Return the [x, y] coordinate for the center point of the cell that contains the specified text.  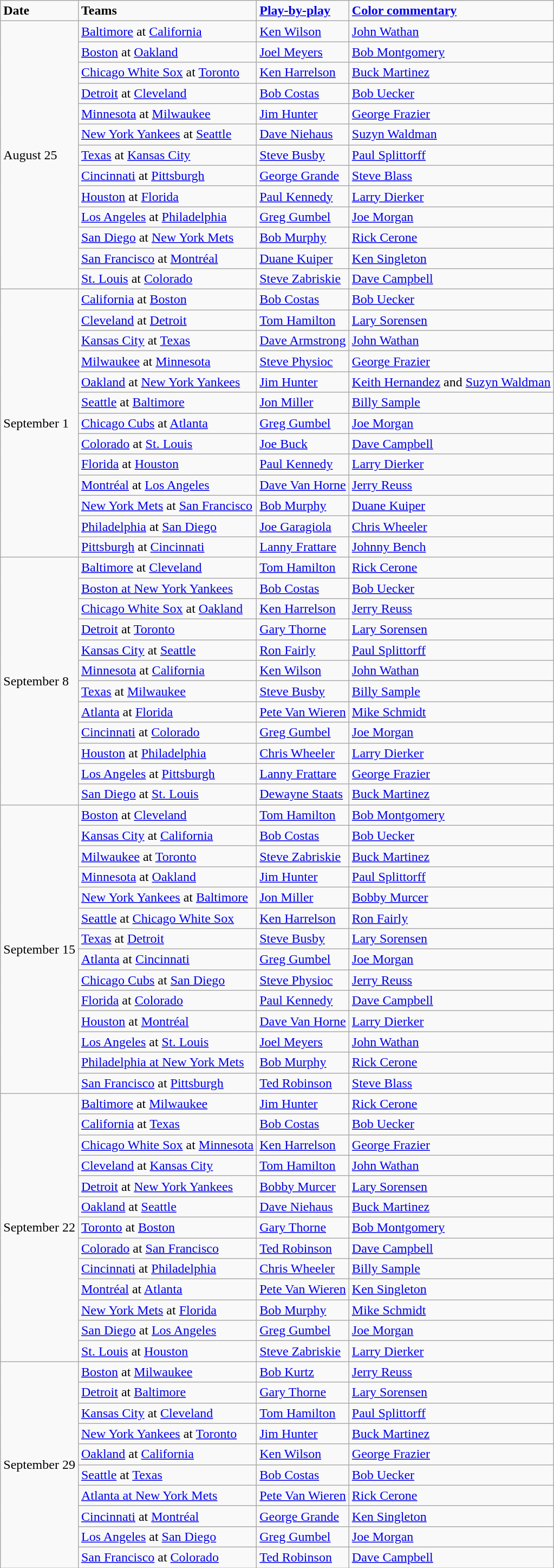
Colorado at San Francisco [167, 1248]
St. Louis at Houston [167, 1351]
California at Texas [167, 1124]
September 15 [40, 949]
Pittsburgh at Cincinnati [167, 547]
Chicago White Sox at Minnesota [167, 1145]
Cincinnati at Montréal [167, 1516]
Atlanta at Florida [167, 712]
Detroit at New York Yankees [167, 1186]
Los Angeles at St. Louis [167, 1042]
New York Yankees at Baltimore [167, 897]
Johnny Bench [451, 547]
Teams [167, 11]
September 8 [40, 681]
Seattle at Texas [167, 1475]
Oakland at New York Yankees [167, 382]
Philadelphia at San Diego [167, 526]
New York Mets at Florida [167, 1310]
Dave Armstrong [303, 341]
Cincinnati at Pittsburgh [167, 176]
Chicago White Sox at Oakland [167, 609]
New York Yankees at Seattle [167, 134]
Cleveland at Detroit [167, 320]
Play-by-play [303, 11]
Texas at Detroit [167, 939]
Seattle at Baltimore [167, 403]
Atlanta at Cincinnati [167, 960]
Florida at Houston [167, 464]
Minnesota at Milwaukee [167, 114]
Kansas City at Cleveland [167, 1413]
Houston at Philadelphia [167, 753]
Atlanta at New York Mets [167, 1495]
Chicago Cubs at San Diego [167, 980]
Color commentary [451, 11]
San Diego at St. Louis [167, 794]
Florida at Colorado [167, 1001]
Baltimore at Cleveland [167, 567]
Cincinnati at Colorado [167, 733]
Bob Kurtz [303, 1372]
September 29 [40, 1465]
Boston at Oakland [167, 52]
Los Angeles at Philadelphia [167, 217]
Kansas City at Seattle [167, 650]
Detroit at Cleveland [167, 93]
Chicago White Sox at Toronto [167, 73]
Oakland at California [167, 1454]
September 22 [40, 1228]
Detroit at Baltimore [167, 1392]
Joe Garagiola [303, 526]
Detroit at Toronto [167, 630]
Boston at Milwaukee [167, 1372]
California at Boston [167, 300]
Cleveland at Kansas City [167, 1165]
Texas at Kansas City [167, 155]
Los Angeles at San Diego [167, 1537]
Kansas City at Texas [167, 341]
Boston at Cleveland [167, 815]
Los Angeles at Pittsburgh [167, 774]
San Francisco at Pittsburgh [167, 1083]
Chicago Cubs at Atlanta [167, 423]
Minnesota at Oakland [167, 877]
New York Mets at San Francisco [167, 506]
Houston at Florida [167, 196]
Oakland at Seattle [167, 1207]
Date [40, 11]
Houston at Montréal [167, 1021]
Toronto at Boston [167, 1227]
September 1 [40, 424]
Milwaukee at Minnesota [167, 361]
Dewayne Staats [303, 794]
Colorado at St. Louis [167, 444]
Milwaukee at Toronto [167, 856]
Cincinnati at Philadelphia [167, 1269]
St. Louis at Colorado [167, 279]
August 25 [40, 155]
San Francisco at Colorado [167, 1557]
Baltimore at California [167, 31]
Baltimore at Milwaukee [167, 1104]
Philadelphia at New York Mets [167, 1062]
Montréal at Atlanta [167, 1290]
Suzyn Waldman [451, 134]
San Francisco at Montréal [167, 258]
Texas at Milwaukee [167, 691]
San Diego at Los Angeles [167, 1331]
Seattle at Chicago White Sox [167, 918]
Montréal at Los Angeles [167, 485]
San Diego at New York Mets [167, 237]
Joe Buck [303, 444]
Boston at New York Yankees [167, 588]
New York Yankees at Toronto [167, 1434]
Minnesota at California [167, 671]
Kansas City at California [167, 835]
Keith Hernandez and Suzyn Waldman [451, 382]
